Return (X, Y) of the center of cell containing provided text 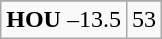
53 (144, 20)
HOU –13.5 (64, 20)
